Return [X, Y] of the center of cell containing provided text 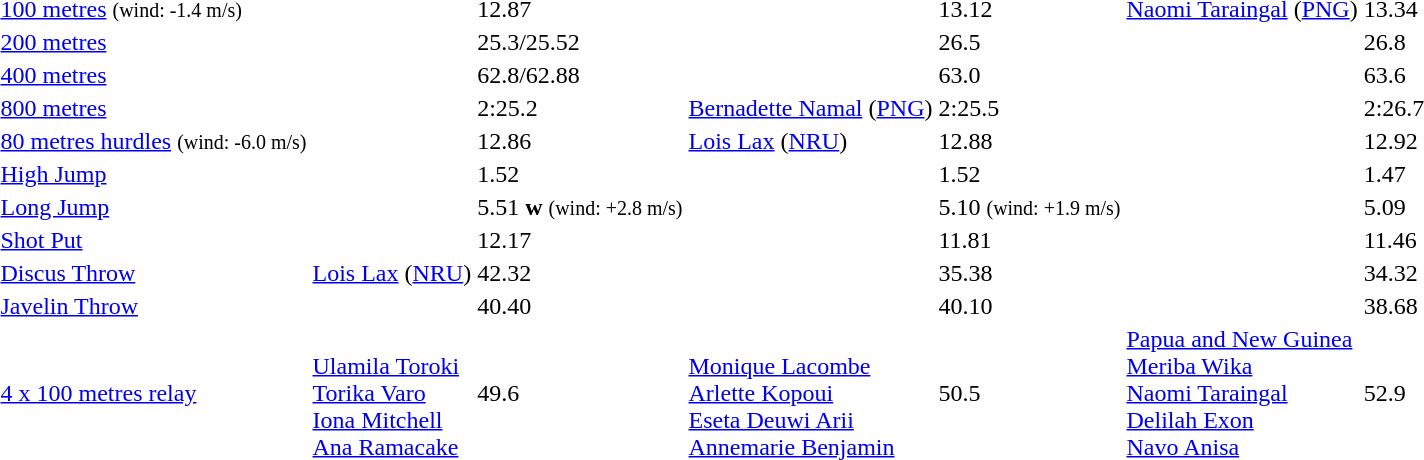
12.17 [580, 240]
25.3/25.52 [580, 42]
42.32 [580, 273]
12.86 [580, 141]
Bernadette Namal (PNG) [810, 108]
40.10 [1030, 306]
63.0 [1030, 75]
5.10 (wind: +1.9 m/s) [1030, 207]
2:25.5 [1030, 108]
12.88 [1030, 141]
5.51 w (wind: +2.8 m/s) [580, 207]
2:25.2 [580, 108]
35.38 [1030, 273]
62.8/62.88 [580, 75]
40.40 [580, 306]
26.5 [1030, 42]
11.81 [1030, 240]
